Search for the cell housing the specified text and yield its [X, Y] center coordinate. 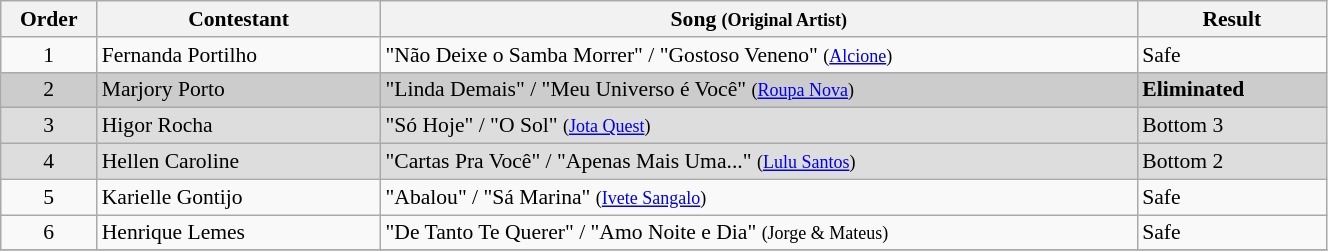
Karielle Gontijo [239, 197]
Result [1232, 19]
Higor Rocha [239, 126]
"Abalou" / "Sá Marina" (Ivete Sangalo) [758, 197]
"Só Hoje" / "O Sol" (Jota Quest) [758, 126]
Contestant [239, 19]
Bottom 2 [1232, 162]
Order [49, 19]
"Não Deixe o Samba Morrer" / "Gostoso Veneno" (Alcione) [758, 55]
4 [49, 162]
3 [49, 126]
"Cartas Pra Você" / "Apenas Mais Uma..." (Lulu Santos) [758, 162]
Fernanda Portilho [239, 55]
1 [49, 55]
Bottom 3 [1232, 126]
Hellen Caroline [239, 162]
Marjory Porto [239, 90]
5 [49, 197]
Henrique Lemes [239, 233]
Song (Original Artist) [758, 19]
2 [49, 90]
6 [49, 233]
Eliminated [1232, 90]
"Linda Demais" / "Meu Universo é Você" (Roupa Nova) [758, 90]
"De Tanto Te Querer" / "Amo Noite e Dia" (Jorge & Mateus) [758, 233]
